Find where the given text appears and provide that cell's center as (X, Y) coordinate. 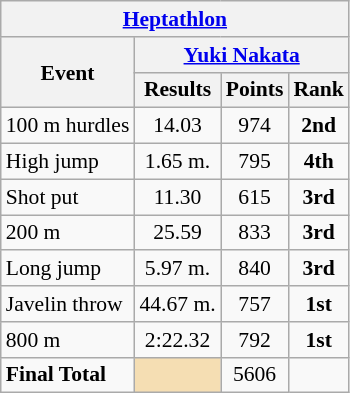
Event (68, 72)
Points (255, 90)
833 (255, 233)
792 (255, 340)
44.67 m. (177, 304)
4th (318, 162)
795 (255, 162)
Final Total (68, 375)
200 m (68, 233)
974 (255, 126)
11.30 (177, 197)
Results (177, 90)
5.97 m. (177, 269)
2:22.32 (177, 340)
Javelin throw (68, 304)
800 m (68, 340)
1.65 m. (177, 162)
615 (255, 197)
100 m hurdles (68, 126)
14.03 (177, 126)
25.59 (177, 233)
Rank (318, 90)
Shot put (68, 197)
2nd (318, 126)
Yuki Nakata (242, 55)
757 (255, 304)
Long jump (68, 269)
5606 (255, 375)
High jump (68, 162)
840 (255, 269)
Heptathlon (175, 19)
